Capture the cell that displays the provided text and extract its [x, y] central coordinate. 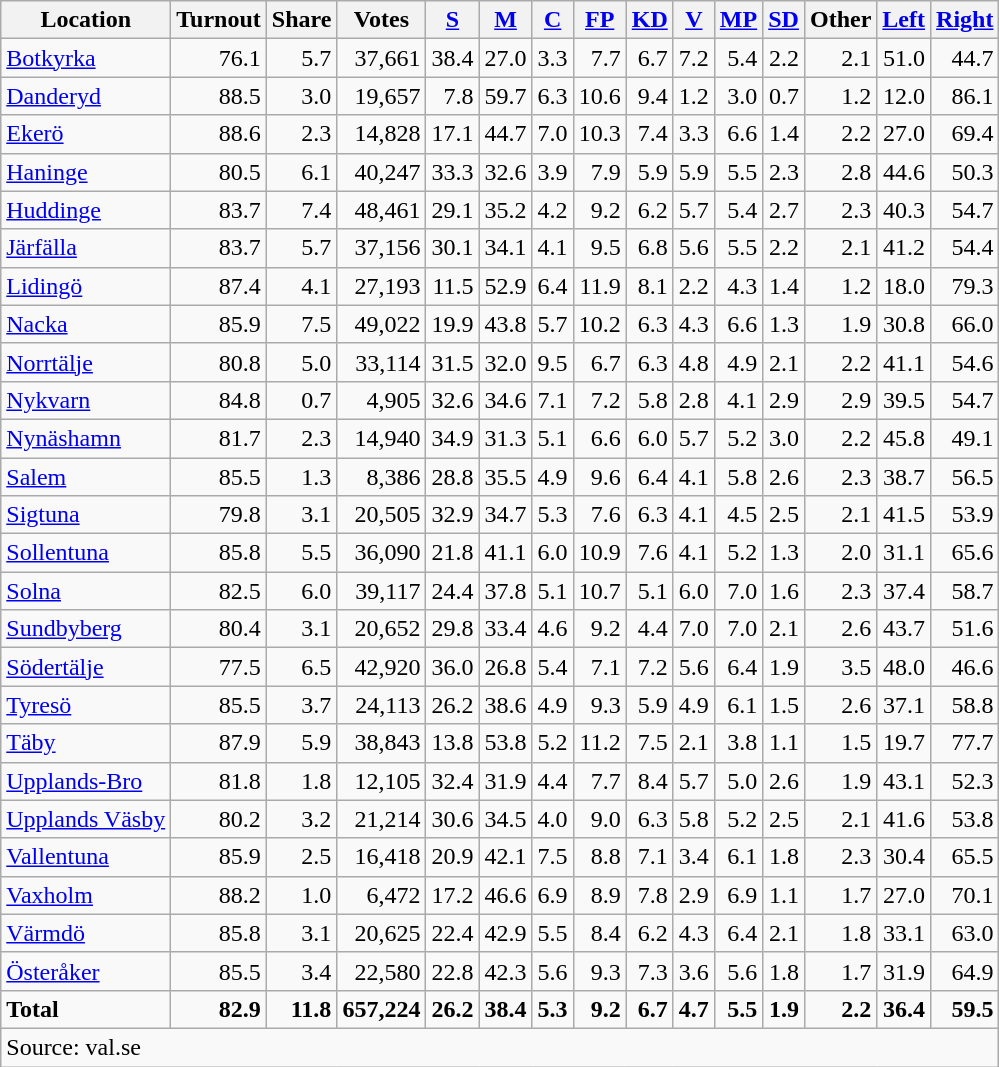
Nynäshamn [86, 438]
32.0 [506, 362]
22,580 [382, 971]
22.4 [452, 933]
Värmdö [86, 933]
19.7 [904, 743]
48.0 [904, 667]
50.3 [965, 172]
Share [302, 20]
64.9 [965, 971]
81.7 [219, 438]
33.4 [506, 629]
10.6 [600, 96]
31.5 [452, 362]
Right [965, 20]
Haninge [86, 172]
Votes [382, 20]
24,113 [382, 705]
21.8 [452, 553]
44.6 [904, 172]
30.6 [452, 819]
37.4 [904, 591]
80.8 [219, 362]
49,022 [382, 324]
36,090 [382, 553]
34.6 [506, 400]
Sollentuna [86, 553]
52.3 [965, 781]
8.9 [600, 895]
35.5 [506, 477]
39.5 [904, 400]
Danderyd [86, 96]
Huddinge [86, 210]
77.7 [965, 743]
37.8 [506, 591]
37.1 [904, 705]
42.1 [506, 857]
29.1 [452, 210]
39,117 [382, 591]
29.8 [452, 629]
10.7 [600, 591]
Täby [86, 743]
14,940 [382, 438]
11.2 [600, 743]
V [694, 20]
Södertälje [86, 667]
33.1 [904, 933]
Nykvarn [86, 400]
88.2 [219, 895]
86.1 [965, 96]
69.4 [965, 134]
12.0 [904, 96]
36.4 [904, 1009]
43.1 [904, 781]
8.8 [600, 857]
58.7 [965, 591]
35.2 [506, 210]
12,105 [382, 781]
Vaxholm [86, 895]
Ekerö [86, 134]
38.6 [506, 705]
4.5 [738, 515]
2.0 [840, 553]
Botkyrka [86, 58]
Solna [86, 591]
3.7 [302, 705]
3.2 [302, 819]
14,828 [382, 134]
Total [86, 1009]
41.2 [904, 248]
37,156 [382, 248]
82.5 [219, 591]
26.8 [506, 667]
7.9 [600, 172]
56.5 [965, 477]
59.5 [965, 1009]
10.9 [600, 553]
8,386 [382, 477]
88.5 [219, 96]
Sigtuna [86, 515]
30.4 [904, 857]
17.1 [452, 134]
9.0 [600, 819]
31.3 [506, 438]
Österåker [86, 971]
87.9 [219, 743]
SD [784, 20]
11.9 [600, 286]
43.7 [904, 629]
Vallentuna [86, 857]
84.8 [219, 400]
54.6 [965, 362]
32.4 [452, 781]
63.0 [965, 933]
MP [738, 20]
Source: val.se [500, 1047]
Tyresö [86, 705]
18.0 [904, 286]
Turnout [219, 20]
77.5 [219, 667]
S [452, 20]
30.1 [452, 248]
36.0 [452, 667]
19.9 [452, 324]
38.7 [904, 477]
3.5 [840, 667]
19,657 [382, 96]
79.3 [965, 286]
Lidingö [86, 286]
10.2 [600, 324]
37,661 [382, 58]
M [506, 20]
76.1 [219, 58]
Järfälla [86, 248]
42,920 [382, 667]
Nacka [86, 324]
51.6 [965, 629]
45.8 [904, 438]
1.6 [784, 591]
30.8 [904, 324]
9.4 [650, 96]
7.3 [650, 971]
31.1 [904, 553]
38,843 [382, 743]
1.0 [302, 895]
Other [840, 20]
17.2 [452, 895]
41.5 [904, 515]
6.5 [302, 667]
70.1 [965, 895]
65.6 [965, 553]
Salem [86, 477]
21,214 [382, 819]
20.9 [452, 857]
28.8 [452, 477]
9.6 [600, 477]
80.5 [219, 172]
34.5 [506, 819]
42.3 [506, 971]
48,461 [382, 210]
66.0 [965, 324]
88.6 [219, 134]
52.9 [506, 286]
33.3 [452, 172]
22.8 [452, 971]
51.0 [904, 58]
Left [904, 20]
59.7 [506, 96]
20,652 [382, 629]
657,224 [382, 1009]
6.8 [650, 248]
79.8 [219, 515]
10.3 [600, 134]
34.1 [506, 248]
41.6 [904, 819]
58.8 [965, 705]
Upplands Väsby [86, 819]
49.1 [965, 438]
Norrtälje [86, 362]
4,905 [382, 400]
24.4 [452, 591]
16,418 [382, 857]
34.7 [506, 515]
4.6 [552, 629]
54.4 [965, 248]
34.9 [452, 438]
3.8 [738, 743]
27,193 [382, 286]
4.0 [552, 819]
80.4 [219, 629]
40,247 [382, 172]
65.5 [965, 857]
4.7 [694, 1009]
82.9 [219, 1009]
20,625 [382, 933]
33,114 [382, 362]
11.5 [452, 286]
C [552, 20]
4.8 [694, 362]
87.4 [219, 286]
6,472 [382, 895]
53.9 [965, 515]
40.3 [904, 210]
Location [86, 20]
4.2 [552, 210]
Sundbyberg [86, 629]
KD [650, 20]
8.1 [650, 286]
11.8 [302, 1009]
42.9 [506, 933]
20,505 [382, 515]
3.9 [552, 172]
32.9 [452, 515]
FP [600, 20]
43.8 [506, 324]
80.2 [219, 819]
2.7 [784, 210]
Upplands-Bro [86, 781]
13.8 [452, 743]
81.8 [219, 781]
3.6 [694, 971]
